Pinpoint the cell where the given text exists, returning its (X, Y) midpoint coordinate. 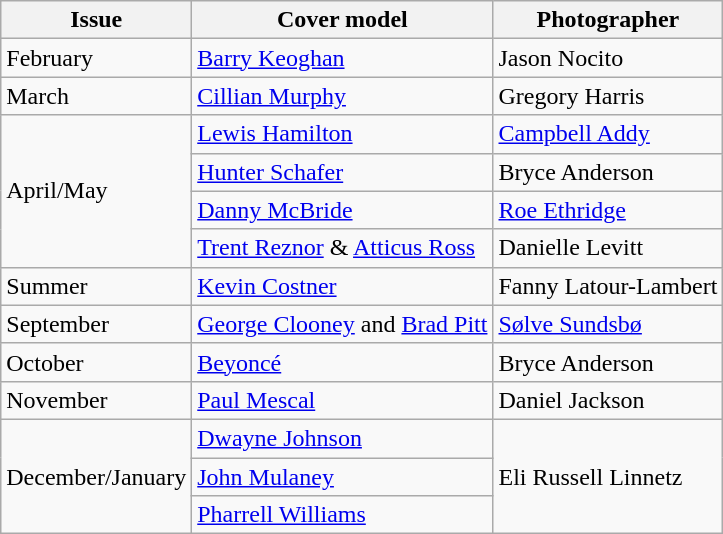
February (96, 58)
Kevin Costner (342, 286)
George Clooney and Brad Pitt (342, 324)
Summer (96, 286)
Eli Russell Linnetz (608, 476)
Campbell Addy (608, 134)
April/May (96, 191)
Roe Ethridge (608, 210)
December/January (96, 476)
Fanny Latour-Lambert (608, 286)
Trent Reznor & Atticus Ross (342, 248)
Daniel Jackson (608, 400)
October (96, 362)
November (96, 400)
Barry Keoghan (342, 58)
Sølve Sundsbø (608, 324)
Photographer (608, 20)
John Mulaney (342, 477)
Lewis Hamilton (342, 134)
Danny McBride (342, 210)
Jason Nocito (608, 58)
Gregory Harris (608, 96)
Paul Mescal (342, 400)
Cover model (342, 20)
Beyoncé (342, 362)
Issue (96, 20)
September (96, 324)
Cillian Murphy (342, 96)
Hunter Schafer (342, 172)
Danielle Levitt (608, 248)
Dwayne Johnson (342, 438)
March (96, 96)
Pharrell Williams (342, 515)
